Scan for the cell matching the given text and deliver its (x, y) coordinate at center. 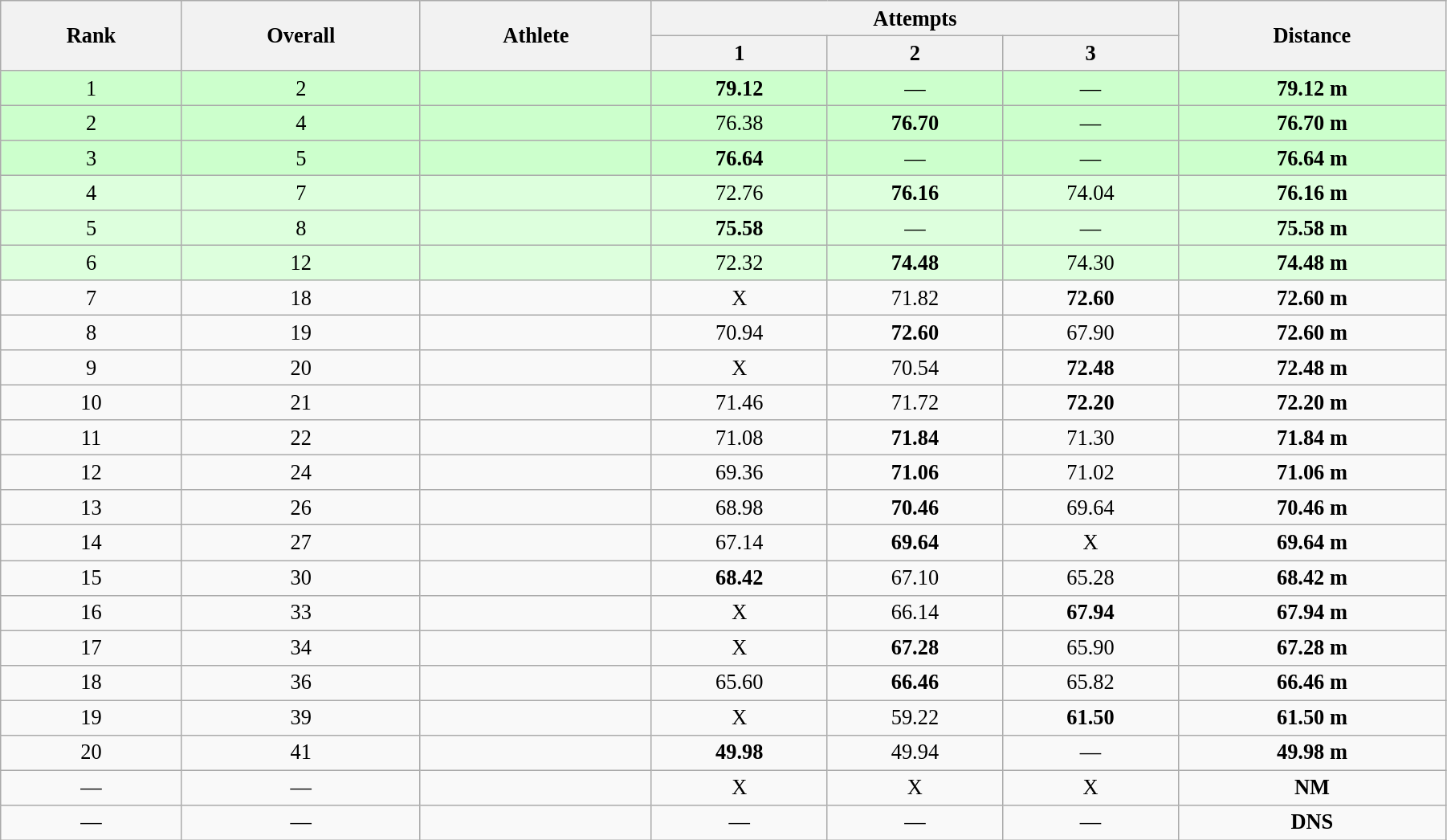
17 (92, 647)
36 (300, 683)
66.46 (915, 683)
70.46 (915, 508)
65.82 (1090, 683)
16 (92, 613)
Attempts (915, 18)
67.94 m (1312, 613)
70.46 m (1312, 508)
NM (1312, 787)
9 (92, 368)
68.42 m (1312, 577)
59.22 (915, 717)
66.46 m (1312, 683)
24 (300, 472)
71.30 (1090, 438)
Overall (300, 35)
61.50 (1090, 717)
67.28 (915, 647)
68.42 (739, 577)
79.12 (739, 88)
21 (300, 402)
76.70 m (1312, 123)
11 (92, 438)
76.64 m (1312, 158)
14 (92, 543)
49.98 (739, 752)
DNS (1312, 822)
72.48 m (1312, 368)
75.58 (739, 228)
49.98 m (1312, 752)
72.76 (739, 193)
70.94 (739, 332)
30 (300, 577)
76.16 m (1312, 193)
39 (300, 717)
76.64 (739, 158)
71.02 (1090, 472)
76.38 (739, 123)
71.46 (739, 402)
Athlete (536, 35)
71.82 (915, 298)
72.20 (1090, 402)
76.16 (915, 193)
10 (92, 402)
67.14 (739, 543)
Rank (92, 35)
71.72 (915, 402)
79.12 m (1312, 88)
69.64 m (1312, 543)
67.28 m (1312, 647)
69.36 (739, 472)
41 (300, 752)
76.70 (915, 123)
Distance (1312, 35)
65.60 (739, 683)
67.90 (1090, 332)
72.48 (1090, 368)
13 (92, 508)
65.28 (1090, 577)
70.54 (915, 368)
71.06 m (1312, 472)
71.84 (915, 438)
71.08 (739, 438)
72.20 m (1312, 402)
26 (300, 508)
33 (300, 613)
65.90 (1090, 647)
74.04 (1090, 193)
66.14 (915, 613)
67.10 (915, 577)
34 (300, 647)
72.32 (739, 263)
74.48 m (1312, 263)
74.30 (1090, 263)
74.48 (915, 263)
67.94 (1090, 613)
75.58 m (1312, 228)
22 (300, 438)
71.84 m (1312, 438)
27 (300, 543)
61.50 m (1312, 717)
71.06 (915, 472)
68.98 (739, 508)
6 (92, 263)
15 (92, 577)
49.94 (915, 752)
